Extract the (X, Y) coordinate from the center of the cell holding the provided text.  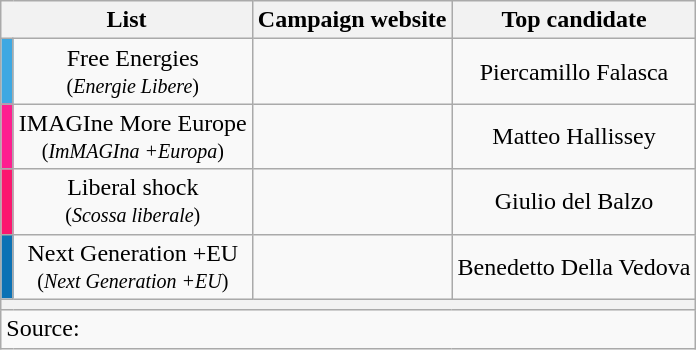
Benedetto Della Vedova (574, 266)
Matteo Hallissey (574, 136)
Piercamillo Falasca (574, 72)
Free Energies(Energie Libere) (132, 72)
Giulio del Balzo (574, 202)
Campaign website (352, 20)
Source: (348, 329)
IMAGIne More Europe(ImMAGIna +Europa) (132, 136)
Top candidate (574, 20)
Liberal shock(Scossa liberale) (132, 202)
List (127, 20)
Next Generation +EU(Next Generation +EU) (132, 266)
